Return the (X, Y) coordinate for the center point of the cell that contains the specified text.  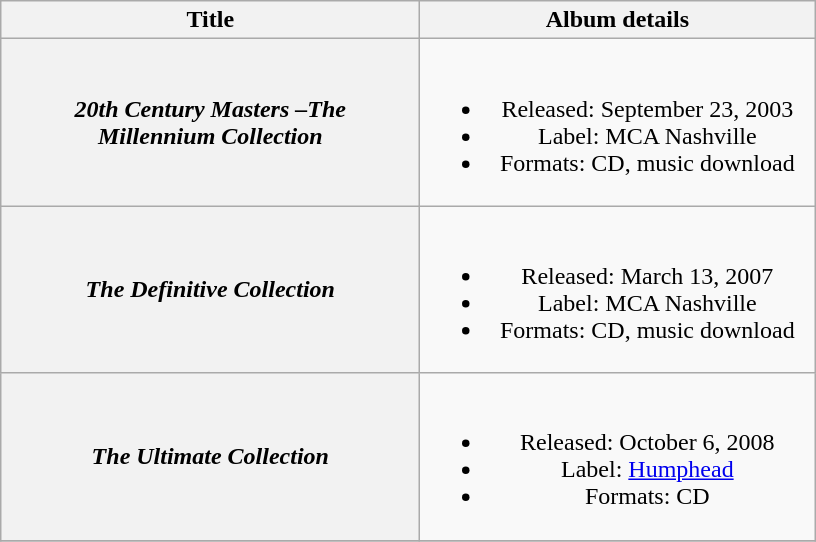
Released: March 13, 2007Label: MCA NashvilleFormats: CD, music download (618, 290)
20th Century Masters –TheMillennium Collection (210, 122)
Album details (618, 20)
The Ultimate Collection (210, 456)
Released: September 23, 2003Label: MCA NashvilleFormats: CD, music download (618, 122)
The Definitive Collection (210, 290)
Title (210, 20)
Released: October 6, 2008Label: HumpheadFormats: CD (618, 456)
